Identify which cell holds the provided text, then report its [X, Y] central coordinate. 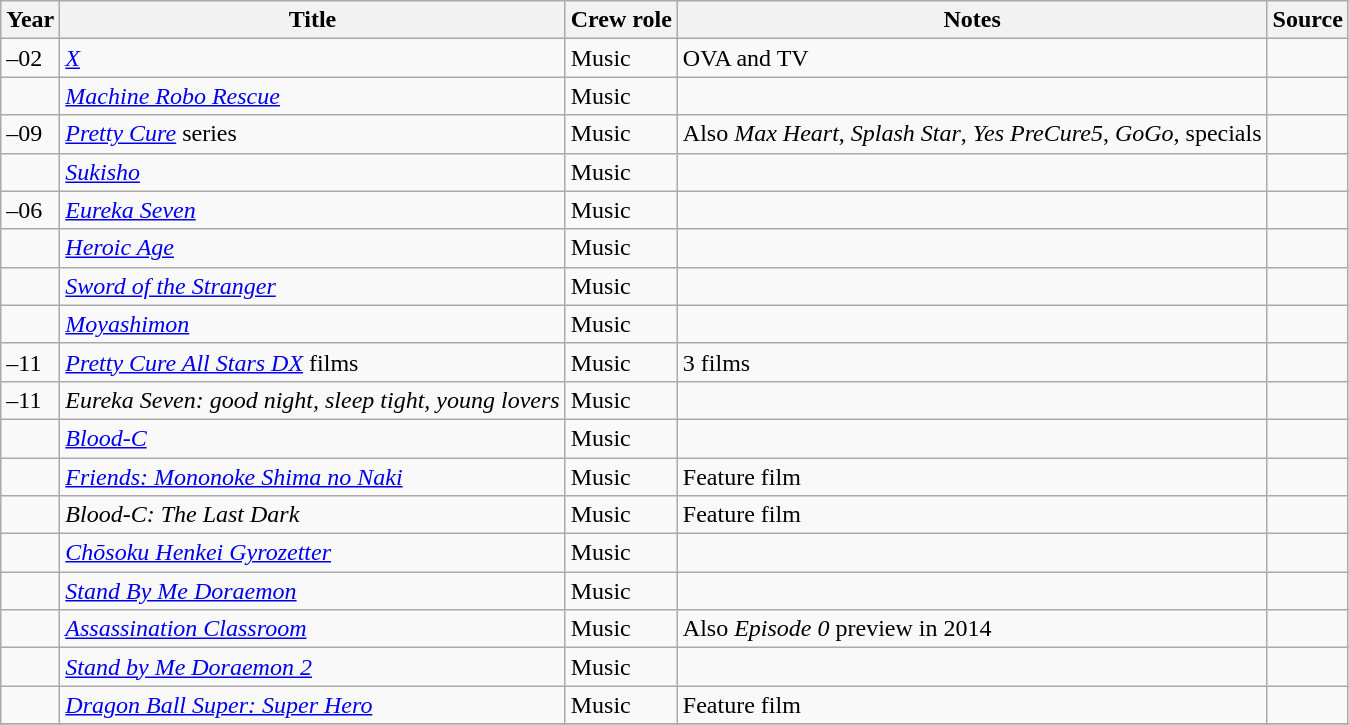
Blood-C [312, 438]
Source [1308, 20]
Heroic Age [312, 248]
Moyashimon [312, 324]
Dragon Ball Super: Super Hero [312, 705]
X [312, 58]
Chōsoku Henkei Gyrozetter [312, 553]
Eureka Seven [312, 210]
Stand by Me Doraemon 2 [312, 667]
Machine Robo Rescue [312, 96]
Notes [972, 20]
Sword of the Stranger [312, 286]
OVA and TV [972, 58]
–09 [30, 134]
Pretty Cure All Stars DX films [312, 362]
–02 [30, 58]
Title [312, 20]
Also Episode 0 preview in 2014 [972, 629]
Also Max Heart, Splash Star, Yes PreCure5, GoGo, specials [972, 134]
Sukisho [312, 172]
Year [30, 20]
Friends: Mononoke Shima no Naki [312, 477]
Crew role [621, 20]
Eureka Seven: good night, sleep tight, young lovers [312, 400]
3 films [972, 362]
Pretty Cure series [312, 134]
Stand By Me Doraemon [312, 591]
Assassination Classroom [312, 629]
Blood-C: The Last Dark [312, 515]
–06 [30, 210]
